Pinpoint the cell where the given text exists, returning its (x, y) midpoint coordinate. 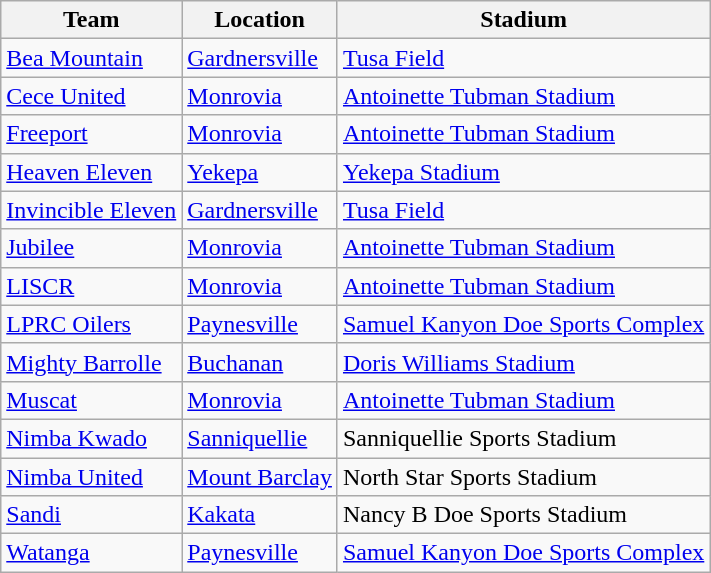
Yekepa Stadium (523, 172)
LISCR (92, 286)
Mount Barclay (260, 477)
Sanniquellie Sports Stadium (523, 438)
Stadium (523, 20)
Nancy B Doe Sports Stadium (523, 515)
Location (260, 20)
Kakata (260, 515)
Cece United (92, 96)
Nimba Kwado (92, 438)
Freeport (92, 134)
North Star Sports Stadium (523, 477)
Nimba United (92, 477)
Bea Mountain (92, 58)
Sandi (92, 515)
Team (92, 20)
Doris Williams Stadium (523, 362)
Heaven Eleven (92, 172)
Watanga (92, 553)
Sanniquellie (260, 438)
Invincible Eleven (92, 210)
Jubilee (92, 248)
LPRC Oilers (92, 324)
Muscat (92, 400)
Mighty Barrolle (92, 362)
Buchanan (260, 362)
Yekepa (260, 172)
